Extract the [X, Y] coordinate from the center of the cell holding the provided text.  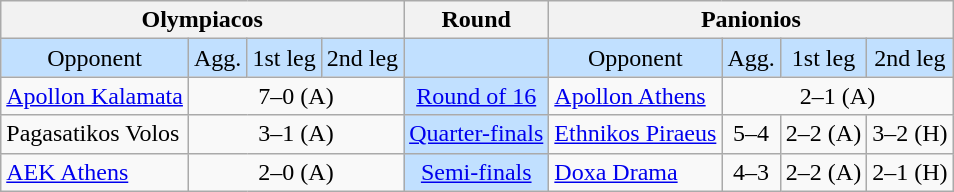
Quarter-finals [476, 134]
AEK Athens [95, 172]
Apollon Kalamata [95, 96]
Olympiacos [202, 20]
2–0 (A) [296, 172]
2–1 (A) [838, 96]
3–2 (H) [910, 134]
5–4 [751, 134]
Semi-finals [476, 172]
Panionios [751, 20]
Pagasatikos Volos [95, 134]
3–1 (A) [296, 134]
7–0 (A) [296, 96]
Round of 16 [476, 96]
Round [476, 20]
Ethnikos Piraeus [636, 134]
4–3 [751, 172]
Apollon Athens [636, 96]
Doxa Drama [636, 172]
2–1 (H) [910, 172]
